Extract the [x, y] coordinate from the center of the cell holding the provided text.  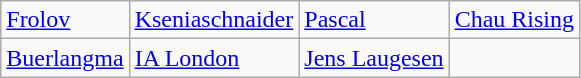
Jens Laugesen [374, 58]
Frolov [65, 20]
Chau Rising [514, 20]
IA London [214, 58]
Pascal [374, 20]
Kseniaschnaider [214, 20]
Buerlangma [65, 58]
